Scan for the cell matching the given text and deliver its (X, Y) coordinate at center. 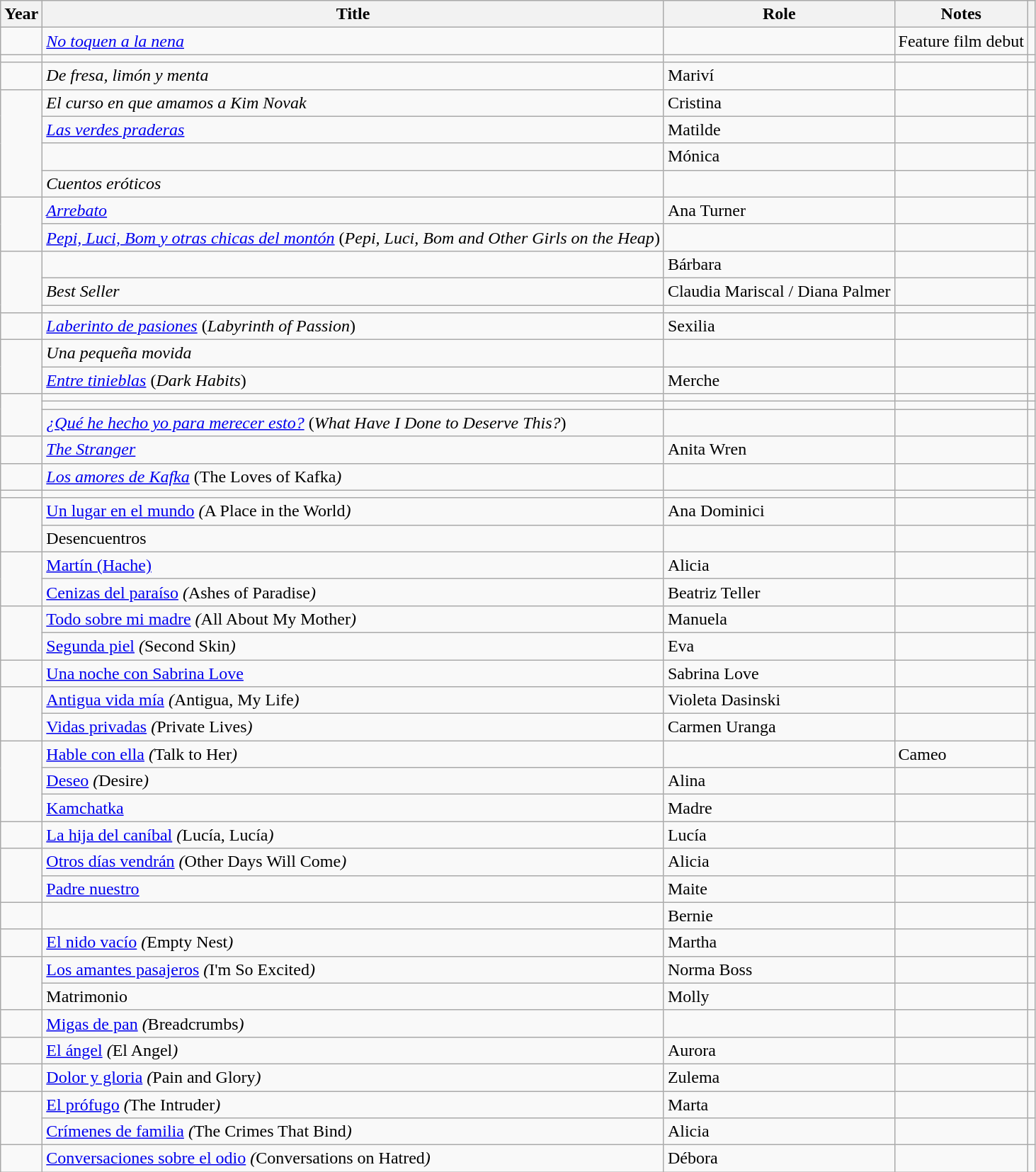
El curso en que amamos a Kim Novak (353, 103)
Laberinto de pasiones (Labyrinth of Passion) (353, 326)
Dolor y gloria (Pain and Glory) (353, 1077)
Sexilia (779, 326)
Una pequeña movida (353, 353)
Anita Wren (779, 450)
Maite (779, 889)
Crímenes de familia (The Crimes That Bind) (353, 1132)
Kamchatka (353, 808)
Cameo (961, 754)
Otros días vendrán (Other Days Will Come) (353, 862)
Bárbara (779, 264)
Cuentos eróticos (353, 183)
El ángel (El Angel) (353, 1050)
Los amores de Kafka (The Loves of Kafka) (353, 477)
Migas de pan (Breadcrumbs) (353, 1023)
Bernie (779, 916)
Manuela (779, 619)
Arrebato (353, 210)
Débora (779, 1159)
Marta (779, 1104)
Cristina (779, 103)
Antigua vida mía (Antigua, My Life) (353, 700)
De fresa, limón y menta (353, 76)
Martín (Hache) (353, 565)
Entre tinieblas (Dark Habits) (353, 380)
Vidas privadas (Private Lives) (353, 727)
Matrimonio (353, 996)
Segunda piel (Second Skin) (353, 646)
Violeta Dasinski (779, 700)
Madre (779, 808)
Alina (779, 781)
Martha (779, 943)
El nido vacío (Empty Nest) (353, 943)
Claudia Mariscal / Diana Palmer (779, 291)
La hija del caníbal (Lucía, Lucía) (353, 835)
Best Seller (353, 291)
Beatriz Teller (779, 592)
Un lugar en el mundo (A Place in the World) (353, 511)
Padre nuestro (353, 889)
Zulema (779, 1077)
Molly (779, 996)
Cenizas del paraíso (Ashes of Paradise) (353, 592)
Hable con ella (Talk to Her) (353, 754)
Mónica (779, 157)
Merche (779, 380)
¿Qué he hecho yo para merecer esto? (What Have I Done to Deserve This?) (353, 423)
Pepi, Luci, Bom y otras chicas del montón (Pepi, Luci, Bom and Other Girls on the Heap) (353, 237)
Deseo (Desire) (353, 781)
El prófugo (The Intruder) (353, 1104)
Eva (779, 646)
Norma Boss (779, 969)
Year (21, 14)
Aurora (779, 1050)
Matilde (779, 130)
Role (779, 14)
No toquen a la nena (353, 41)
Ana Dominici (779, 511)
Conversaciones sobre el odio (Conversations on Hatred) (353, 1159)
Carmen Uranga (779, 727)
Desencuentros (353, 538)
Los amantes pasajeros (I'm So Excited) (353, 969)
Una noche con Sabrina Love (353, 673)
Feature film debut (961, 41)
Mariví (779, 76)
Notes (961, 14)
The Stranger (353, 450)
Las verdes praderas (353, 130)
Todo sobre mi madre (All About My Mother) (353, 619)
Lucía (779, 835)
Ana Turner (779, 210)
Title (353, 14)
Sabrina Love (779, 673)
